For the text-containing cell, return its midpoint in (x, y) coordinate format. 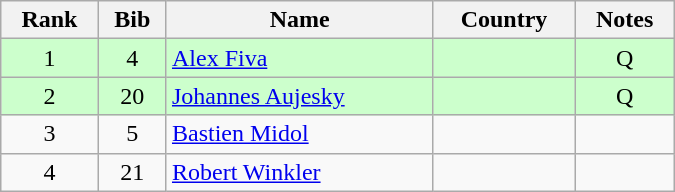
Bastien Midol (300, 134)
2 (50, 96)
Name (300, 20)
1 (50, 58)
Alex Fiva (300, 58)
5 (132, 134)
Johannes Aujesky (300, 96)
Notes (624, 20)
3 (50, 134)
Bib (132, 20)
21 (132, 172)
Rank (50, 20)
20 (132, 96)
Country (504, 20)
Robert Winkler (300, 172)
